Extract the [X, Y] coordinate from the center of the cell holding the provided text.  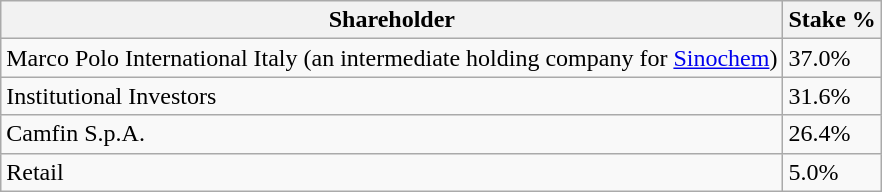
5.0% [832, 172]
Stake % [832, 20]
31.6% [832, 96]
Camfin S.p.A. [392, 134]
26.4% [832, 134]
Marco Polo International Italy (an intermediate holding company for Sinochem) [392, 58]
Retail [392, 172]
37.0% [832, 58]
Shareholder [392, 20]
Institutional Investors [392, 96]
